Pinpoint the cell where the given text exists, returning its [x, y] midpoint coordinate. 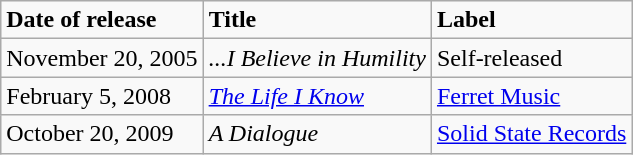
October 20, 2009 [102, 134]
Ferret Music [531, 96]
A Dialogue [317, 134]
February 5, 2008 [102, 96]
...I Believe in Humility [317, 58]
Solid State Records [531, 134]
The Life I Know [317, 96]
Label [531, 20]
Self-released [531, 58]
Date of release [102, 20]
Title [317, 20]
November 20, 2005 [102, 58]
